Capture the cell that displays the provided text and extract its (X, Y) central coordinate. 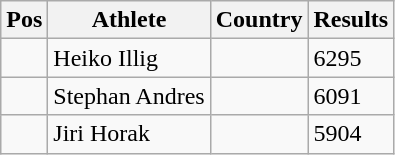
Pos (24, 20)
5904 (351, 134)
Jiri Horak (129, 134)
Heiko Illig (129, 58)
6295 (351, 58)
Stephan Andres (129, 96)
Country (259, 20)
6091 (351, 96)
Results (351, 20)
Athlete (129, 20)
